Return the [x, y] coordinate for the center point of the cell that contains the specified text.  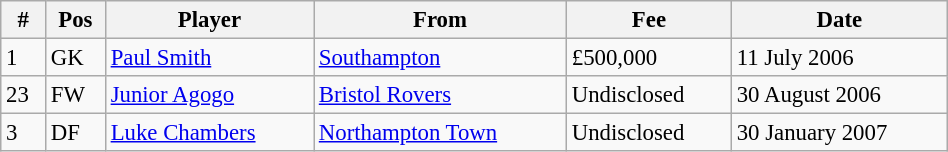
Southampton [440, 58]
From [440, 20]
Junior Agogo [209, 95]
GK [75, 58]
30 August 2006 [839, 95]
Bristol Rovers [440, 95]
30 January 2007 [839, 133]
Date [839, 20]
23 [24, 95]
FW [75, 95]
Paul Smith [209, 58]
Pos [75, 20]
1 [24, 58]
DF [75, 133]
Luke Chambers [209, 133]
11 July 2006 [839, 58]
3 [24, 133]
Northampton Town [440, 133]
Fee [648, 20]
# [24, 20]
Player [209, 20]
£500,000 [648, 58]
